Pinpoint the cell where the given text exists, returning its (X, Y) midpoint coordinate. 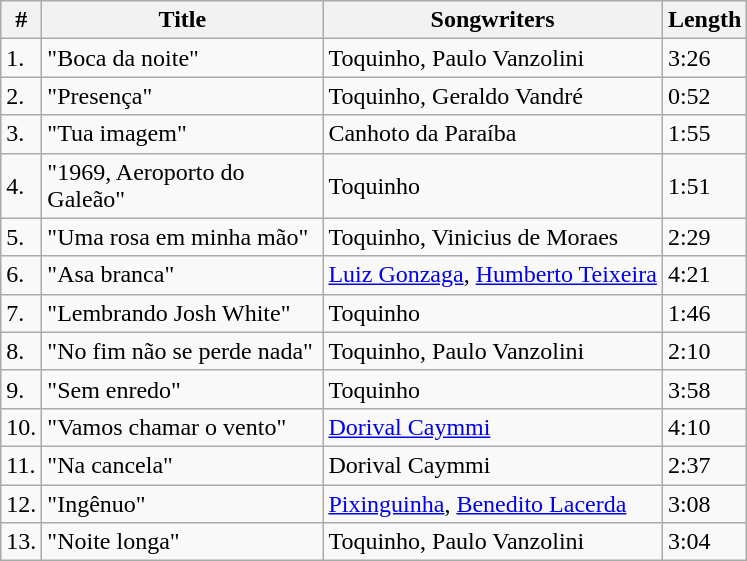
"Na cancela" (182, 465)
Pixinguinha, Benedito Lacerda (492, 503)
Canhoto da Paraíba (492, 134)
1:46 (704, 313)
2:37 (704, 465)
2. (22, 96)
1:51 (704, 186)
4:21 (704, 275)
3:08 (704, 503)
3:26 (704, 58)
"Noite longa" (182, 542)
# (22, 20)
0:52 (704, 96)
"Sem enredo" (182, 389)
"Ingênuo" (182, 503)
Title (182, 20)
5. (22, 237)
1:55 (704, 134)
8. (22, 351)
Luiz Gonzaga, Humberto Teixeira (492, 275)
"Asa branca" (182, 275)
"Tua imagem" (182, 134)
"Vamos chamar o vento" (182, 427)
"Boca da noite" (182, 58)
2:29 (704, 237)
1. (22, 58)
"Lembrando Josh White" (182, 313)
3. (22, 134)
Songwriters (492, 20)
7. (22, 313)
4. (22, 186)
10. (22, 427)
4:10 (704, 427)
3:58 (704, 389)
6. (22, 275)
13. (22, 542)
11. (22, 465)
Toquinho, Geraldo Vandré (492, 96)
"No fim não se perde nada" (182, 351)
"Uma rosa em minha mão" (182, 237)
2:10 (704, 351)
9. (22, 389)
"Presença" (182, 96)
Length (704, 20)
3:04 (704, 542)
Toquinho, Vinicius de Moraes (492, 237)
12. (22, 503)
"1969, Aeroporto do Galeão" (182, 186)
